Capture the cell that displays the provided text and extract its (x, y) central coordinate. 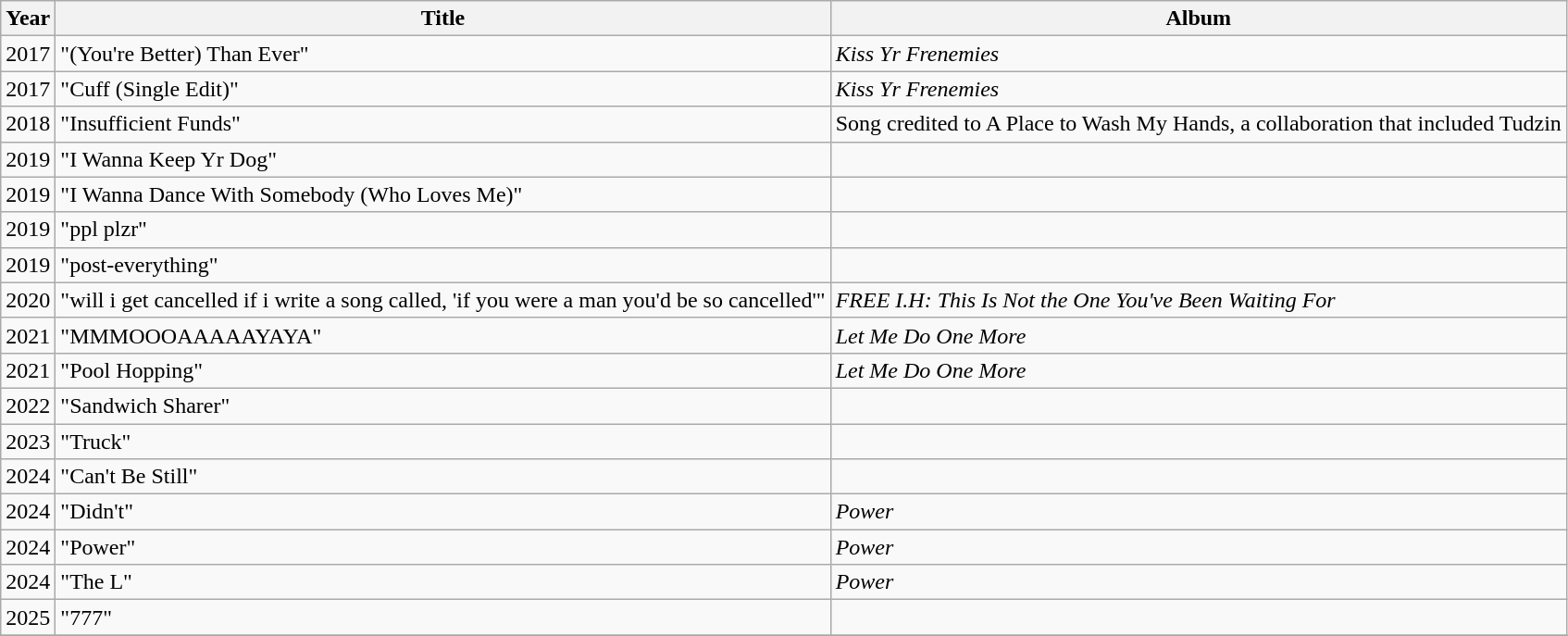
2023 (28, 442)
"ppl plzr" (442, 230)
"Can't Be Still" (442, 477)
"(You're Better) Than Ever" (442, 54)
"post-everything" (442, 265)
"Insufficient Funds" (442, 124)
"The L" (442, 582)
"I Wanna Dance With Somebody (Who Loves Me)" (442, 194)
"Truck" (442, 442)
2020 (28, 300)
2025 (28, 617)
"I Wanna Keep Yr Dog" (442, 159)
2018 (28, 124)
Title (442, 19)
"Sandwich Sharer" (442, 405)
Album (1198, 19)
"will i get cancelled if i write a song called, 'if you were a man you'd be so cancelled'" (442, 300)
"Power" (442, 547)
Year (28, 19)
"777" (442, 617)
"MMMOOOAAAAAYAYA" (442, 335)
Song credited to A Place to Wash My Hands, a collaboration that included Tudzin (1198, 124)
"Didn't" (442, 512)
"Cuff (Single Edit)" (442, 89)
2022 (28, 405)
"Pool Hopping" (442, 370)
FREE I.H: This Is Not the One You've Been Waiting For (1198, 300)
